Locate the cell with the specified text and output its [x, y] center coordinate. 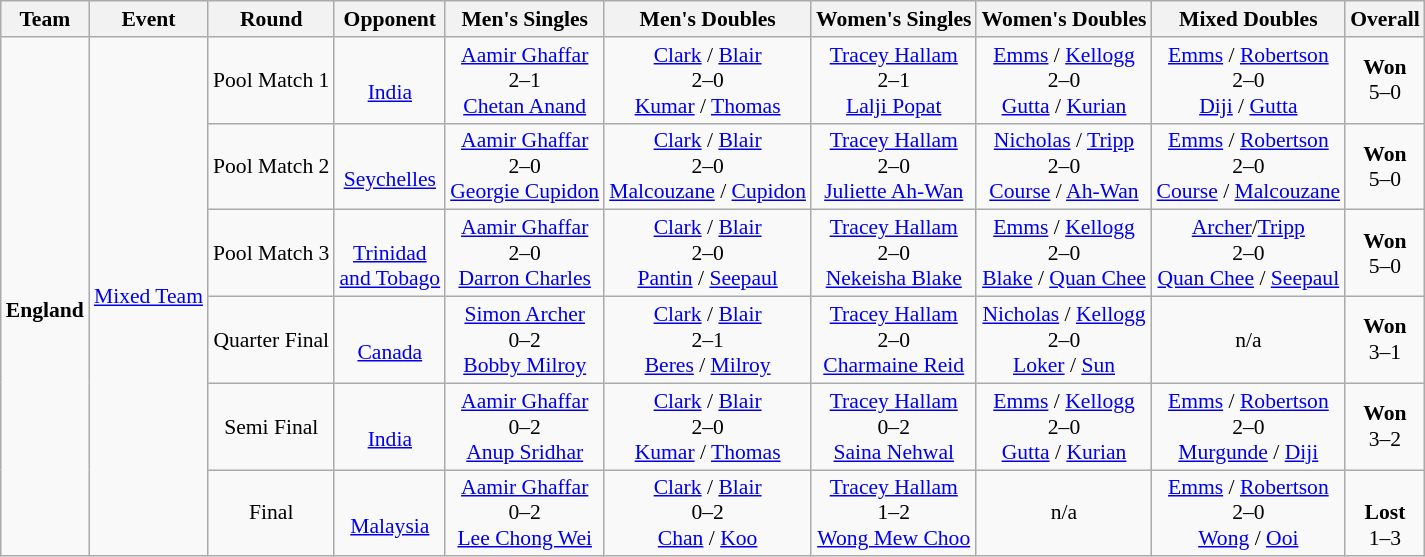
Emms / Kellogg2–0Blake / Quan Chee [1064, 254]
Tracey Hallam0–2Saina Nehwal [894, 426]
Aamir Ghaffar2–1Chetan Anand [524, 80]
Men's Singles [524, 19]
Semi Final [271, 426]
Opponent [390, 19]
Women's Doubles [1064, 19]
Seychelles [390, 166]
Round [271, 19]
Pool Match 1 [271, 80]
Team [45, 19]
Emms / Robertson2–0Course / Malcouzane [1249, 166]
Tracey Hallam2–1Lalji Popat [894, 80]
Tracey Hallam2–0Charmaine Reid [894, 340]
Final [271, 514]
Aamir Ghaffar2–0Georgie Cupidon [524, 166]
Women's Singles [894, 19]
Pool Match 3 [271, 254]
Quarter Final [271, 340]
Mixed Team [148, 297]
Tracey Hallam2–0Juliette Ah-Wan [894, 166]
Clark / Blair2–0Malcouzane / Cupidon [708, 166]
Emms / Robertson2–0Diji / Gutta [1249, 80]
Tracey Hallam1–2Wong Mew Choo [894, 514]
Won 3–2 [1385, 426]
Tracey Hallam2–0Nekeisha Blake [894, 254]
Nicholas / Kellogg2–0Loker / Sun [1064, 340]
Clark / Blair2–1Beres / Milroy [708, 340]
Canada [390, 340]
Aamir Ghaffar2–0Darron Charles [524, 254]
Lost1–3 [1385, 514]
Pool Match 2 [271, 166]
Clark / Blair2–0Pantin / Seepaul [708, 254]
Won 3–1 [1385, 340]
Aamir Ghaffar0–2Anup Sridhar [524, 426]
Malaysia [390, 514]
Mixed Doubles [1249, 19]
Men's Doubles [708, 19]
Emms / Robertson2–0Murgunde / Diji [1249, 426]
Simon Archer0–2Bobby Milroy [524, 340]
Aamir Ghaffar0–2Lee Chong Wei [524, 514]
Event [148, 19]
England [45, 297]
Trinidad and Tobago [390, 254]
Clark / Blair0–2Chan / Koo [708, 514]
Nicholas / Tripp2–0Course / Ah-Wan [1064, 166]
Overall [1385, 19]
Archer/Tripp2–0Quan Chee / Seepaul [1249, 254]
Emms / Robertson2–0Wong / Ooi [1249, 514]
